Detect which cell encompasses the target text, then output its [x, y] center coordinate. 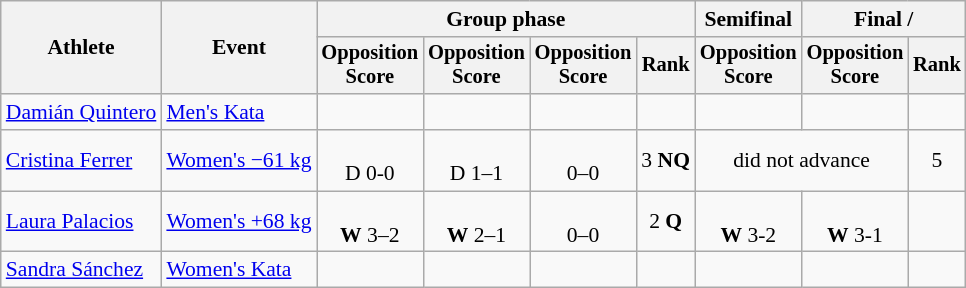
W 3–2 [370, 222]
Laura Palacios [82, 222]
Group phase [505, 19]
Men's Kata [238, 112]
Final / [884, 19]
did not advance [802, 160]
W 3-2 [748, 222]
Women's Kata [238, 270]
3 NQ [666, 160]
Women's −61 kg [238, 160]
Event [238, 48]
Sandra Sánchez [82, 270]
W 3-1 [856, 222]
Semifinal [748, 19]
D 0-0 [370, 160]
D 1–1 [476, 160]
2 Q [666, 222]
5 [937, 160]
Athlete [82, 48]
Women's +68 kg [238, 222]
Cristina Ferrer [82, 160]
W 2–1 [476, 222]
Damián Quintero [82, 112]
